Return the [x, y] coordinate for the center point of the cell that contains the specified text.  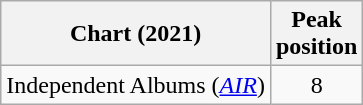
8 [316, 85]
Peak position [316, 34]
Independent Albums (AIR) [136, 85]
Chart (2021) [136, 34]
